Search for the cell housing the specified text and yield its (X, Y) center coordinate. 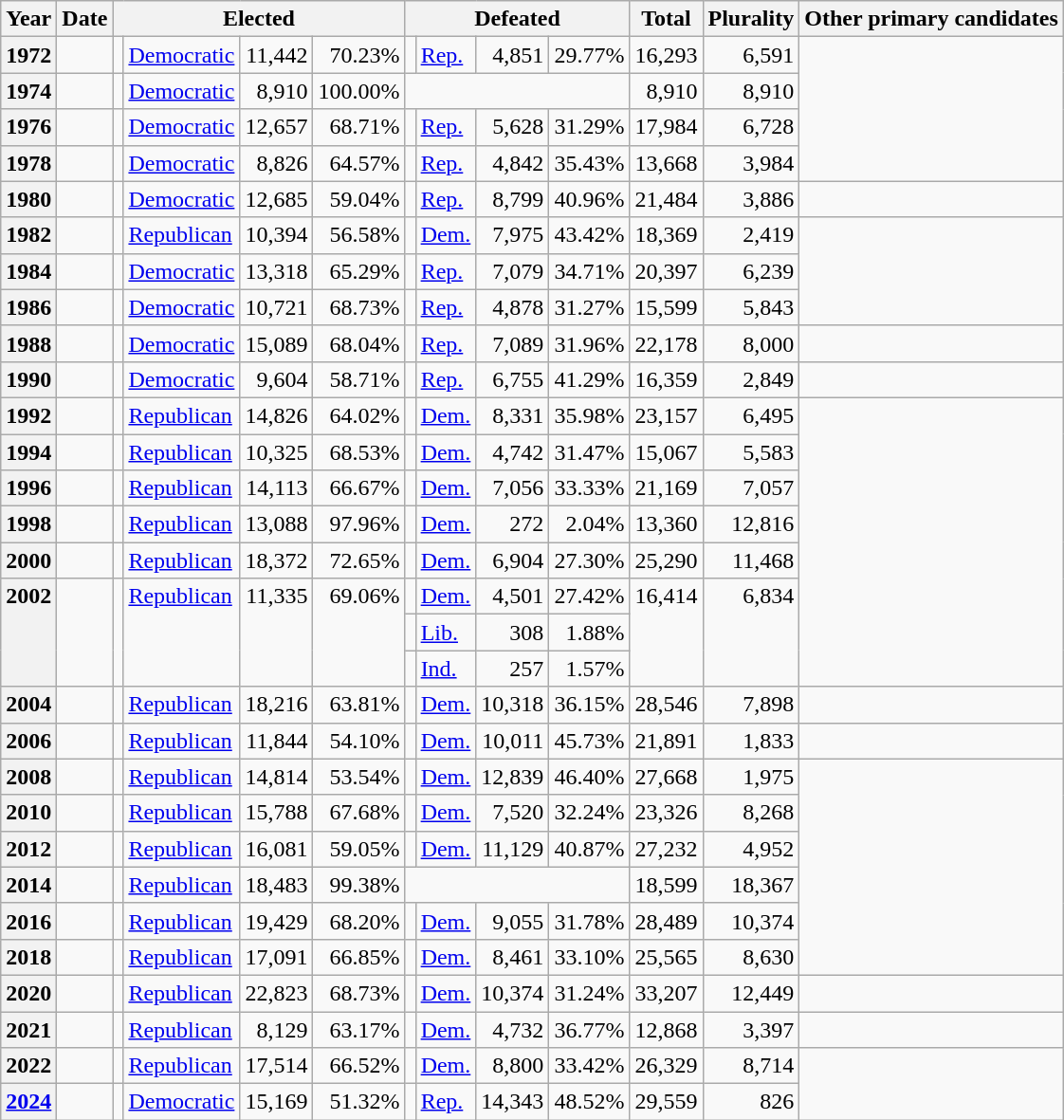
1988 (28, 343)
72.65% (358, 560)
9,055 (512, 921)
8,268 (751, 813)
2014 (28, 885)
Ind. (446, 669)
36.77% (590, 1029)
11,335 (277, 633)
272 (512, 524)
8,000 (751, 343)
31.96% (590, 343)
31.27% (590, 307)
6,591 (751, 55)
826 (751, 1102)
1,833 (751, 741)
48.52% (590, 1102)
8,800 (512, 1066)
69.06% (358, 633)
10,394 (277, 235)
14,814 (277, 777)
18,216 (277, 705)
27.30% (590, 560)
1976 (28, 127)
13,088 (277, 524)
2000 (28, 560)
12,449 (751, 993)
63.17% (358, 1029)
1992 (28, 415)
2,849 (751, 379)
27.42% (590, 597)
2021 (28, 1029)
10,318 (512, 705)
1982 (28, 235)
17,984 (666, 127)
3,886 (751, 199)
1990 (28, 379)
2016 (28, 921)
2012 (28, 849)
14,826 (277, 415)
15,067 (666, 452)
31.47% (590, 452)
8,799 (512, 199)
33.10% (590, 957)
33,207 (666, 993)
4,501 (512, 597)
26,329 (666, 1066)
16,081 (277, 849)
23,157 (666, 415)
18,599 (666, 885)
1972 (28, 55)
22,823 (277, 993)
28,489 (666, 921)
19,429 (277, 921)
2008 (28, 777)
1996 (28, 488)
10,721 (277, 307)
33.33% (590, 488)
Defeated (518, 19)
31.78% (590, 921)
18,367 (751, 885)
21,169 (666, 488)
2010 (28, 813)
11,468 (751, 560)
7,056 (512, 488)
1998 (28, 524)
8,630 (751, 957)
6,904 (512, 560)
67.68% (358, 813)
2018 (28, 957)
2024 (28, 1102)
Date (85, 19)
Plurality (751, 19)
34.71% (590, 271)
2020 (28, 993)
63.81% (358, 705)
11,442 (277, 55)
1.57% (590, 669)
17,091 (277, 957)
16,359 (666, 379)
12,868 (666, 1029)
56.58% (358, 235)
17,514 (277, 1066)
Other primary candidates (931, 19)
11,129 (512, 849)
13,318 (277, 271)
7,057 (751, 488)
16,293 (666, 55)
6,834 (751, 633)
2.04% (590, 524)
40.87% (590, 849)
5,628 (512, 127)
18,369 (666, 235)
15,089 (277, 343)
68.71% (358, 127)
21,891 (666, 741)
41.29% (590, 379)
10,325 (277, 452)
16,414 (666, 633)
Elected (259, 19)
25,290 (666, 560)
12,839 (512, 777)
58.71% (358, 379)
15,169 (277, 1102)
13,360 (666, 524)
66.85% (358, 957)
64.57% (358, 163)
9,604 (277, 379)
1.88% (590, 633)
2004 (28, 705)
100.00% (358, 91)
43.42% (590, 235)
68.20% (358, 921)
10,011 (512, 741)
20,397 (666, 271)
59.04% (358, 199)
97.96% (358, 524)
2,419 (751, 235)
6,755 (512, 379)
22,178 (666, 343)
4,952 (751, 849)
6,495 (751, 415)
31.24% (590, 993)
36.15% (590, 705)
59.05% (358, 849)
Lib. (446, 633)
68.04% (358, 343)
31.29% (590, 127)
5,843 (751, 307)
28,546 (666, 705)
27,232 (666, 849)
6,239 (751, 271)
1,975 (751, 777)
99.38% (358, 885)
1986 (28, 307)
2022 (28, 1066)
4,732 (512, 1029)
29.77% (590, 55)
18,483 (277, 885)
33.42% (590, 1066)
51.32% (358, 1102)
66.67% (358, 488)
4,742 (512, 452)
308 (512, 633)
6,728 (751, 127)
2006 (28, 741)
15,599 (666, 307)
12,685 (277, 199)
54.10% (358, 741)
25,565 (666, 957)
4,842 (512, 163)
70.23% (358, 55)
27,668 (666, 777)
12,657 (277, 127)
23,326 (666, 813)
14,113 (277, 488)
8,826 (277, 163)
29,559 (666, 1102)
7,520 (512, 813)
12,816 (751, 524)
8,461 (512, 957)
8,331 (512, 415)
15,788 (277, 813)
64.02% (358, 415)
4,878 (512, 307)
8,129 (277, 1029)
Year (28, 19)
7,079 (512, 271)
7,089 (512, 343)
21,484 (666, 199)
11,844 (277, 741)
4,851 (512, 55)
32.24% (590, 813)
5,583 (751, 452)
65.29% (358, 271)
45.73% (590, 741)
7,975 (512, 235)
68.53% (358, 452)
1980 (28, 199)
1978 (28, 163)
3,397 (751, 1029)
3,984 (751, 163)
2002 (28, 633)
53.54% (358, 777)
18,372 (277, 560)
46.40% (590, 777)
35.98% (590, 415)
66.52% (358, 1066)
1994 (28, 452)
8,714 (751, 1066)
35.43% (590, 163)
Total (666, 19)
1974 (28, 91)
40.96% (590, 199)
13,668 (666, 163)
14,343 (512, 1102)
7,898 (751, 705)
257 (512, 669)
1984 (28, 271)
